Pinpoint the cell where the given text exists, returning its (X, Y) midpoint coordinate. 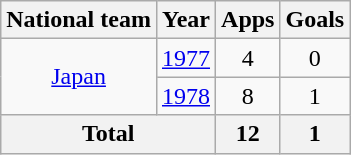
4 (248, 58)
0 (315, 58)
12 (248, 134)
1977 (186, 58)
Year (186, 20)
Japan (79, 77)
Goals (315, 20)
8 (248, 96)
Total (108, 134)
National team (79, 20)
1978 (186, 96)
Apps (248, 20)
